Extract the [X, Y] coordinate from the center of the cell holding the provided text.  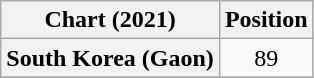
89 [266, 58]
Chart (2021) [110, 20]
Position [266, 20]
South Korea (Gaon) [110, 58]
